Extract the (x, y) coordinate from the center of the cell holding the provided text.  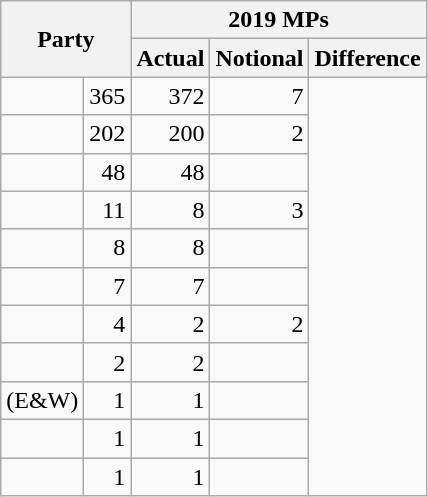
3 (260, 210)
365 (108, 96)
Notional (260, 58)
4 (108, 324)
200 (170, 134)
202 (108, 134)
Actual (170, 58)
372 (170, 96)
2019 MPs (278, 20)
Difference (368, 58)
11 (108, 210)
(E&W) (42, 400)
Party (66, 39)
